Scan for the cell matching the given text and deliver its [X, Y] coordinate at center. 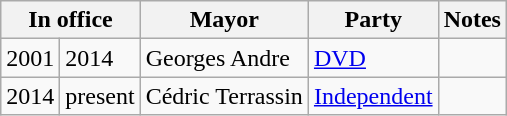
2001 [30, 58]
Georges Andre [224, 58]
DVD [373, 58]
In office [70, 20]
Mayor [224, 20]
Cédric Terrassin [224, 96]
Party [373, 20]
Independent [373, 96]
Notes [472, 20]
present [100, 96]
